Return (x, y) of the center of cell containing provided text 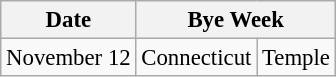
Date (68, 20)
November 12 (68, 58)
Temple (296, 58)
Connecticut (196, 58)
Bye Week (236, 20)
